Return the (X, Y) coordinate for the center point of the cell that contains the specified text.  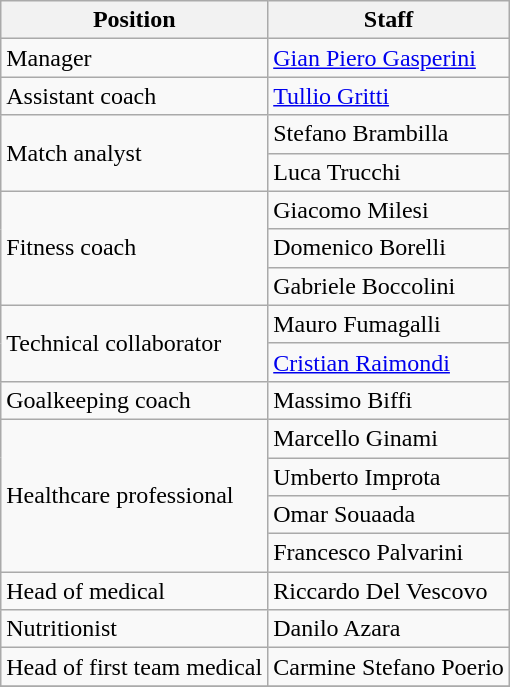
Carmine Stefano Poerio (389, 667)
Gian Piero Gasperini (389, 58)
Massimo Biffi (389, 400)
Domenico Borelli (389, 248)
Head of first team medical (134, 667)
Cristian Raimondi (389, 362)
Giacomo Milesi (389, 210)
Position (134, 20)
Assistant coach (134, 96)
Head of medical (134, 591)
Stefano Brambilla (389, 134)
Fitness coach (134, 248)
Nutritionist (134, 629)
Match analyst (134, 153)
Tullio Gritti (389, 96)
Francesco Palvarini (389, 553)
Marcello Ginami (389, 438)
Mauro Fumagalli (389, 324)
Staff (389, 20)
Goalkeeping coach (134, 400)
Healthcare professional (134, 495)
Luca Trucchi (389, 172)
Omar Souaada (389, 515)
Riccardo Del Vescovo (389, 591)
Gabriele Boccolini (389, 286)
Technical collaborator (134, 343)
Umberto Improta (389, 477)
Manager (134, 58)
Danilo Azara (389, 629)
